Provide the [X, Y] coordinate of the cell's center where the given text is located.  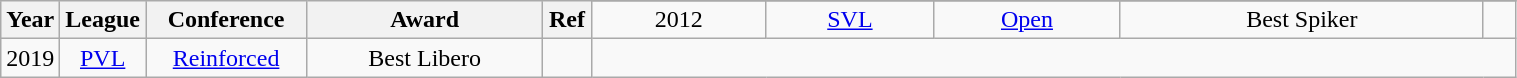
League [103, 20]
PVL [103, 58]
Award [425, 20]
Best Libero [425, 58]
Best Spiker [1302, 20]
Conference [226, 20]
Open [1028, 20]
Reinforced [226, 58]
SVL [850, 20]
2012 [678, 20]
Year [30, 20]
2019 [30, 58]
Ref [568, 20]
